Pinpoint the cell where the given text exists, returning its (x, y) midpoint coordinate. 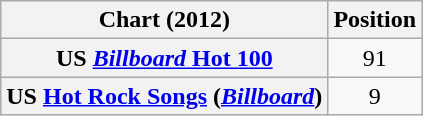
US Hot Rock Songs (Billboard) (164, 96)
9 (375, 96)
91 (375, 58)
Chart (2012) (164, 20)
US Billboard Hot 100 (164, 58)
Position (375, 20)
